Provide the (x, y) coordinate of the cell's center where the given text is located.  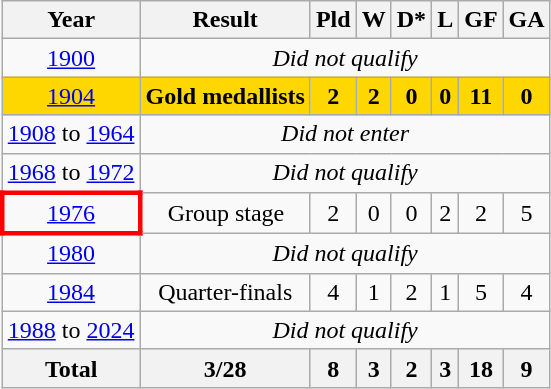
GF (481, 20)
3/28 (225, 368)
9 (526, 368)
1980 (71, 254)
1976 (71, 214)
L (446, 20)
8 (333, 368)
1968 to 1972 (71, 173)
Did not enter (345, 134)
Result (225, 20)
11 (481, 96)
1904 (71, 96)
Gold medallists (225, 96)
Group stage (225, 214)
1908 to 1964 (71, 134)
Quarter-finals (225, 292)
GA (526, 20)
18 (481, 368)
1988 to 2024 (71, 330)
W (374, 20)
D* (411, 20)
Total (71, 368)
Pld (333, 20)
1900 (71, 58)
Year (71, 20)
1984 (71, 292)
